Find where the given text appears and provide that cell's center as [X, Y] coordinate. 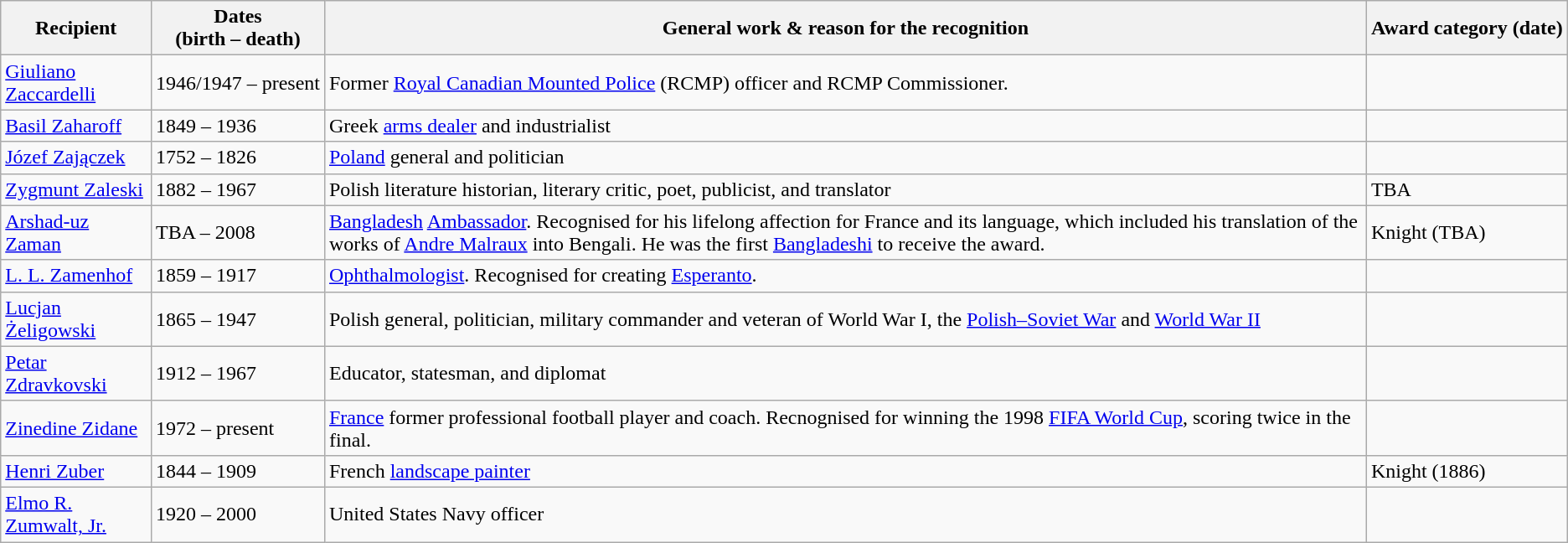
Arshad-uz Zaman [76, 233]
TBA – 2008 [238, 233]
United States Navy officer [845, 515]
1912 – 1967 [238, 374]
Giuliano Zaccardelli [76, 82]
Henri Zuber [76, 471]
Zinedine Zidane [76, 427]
Greek arms dealer and industrialist [845, 126]
Elmo R. Zumwalt, Jr. [76, 515]
1882 – 1967 [238, 189]
1859 – 1917 [238, 276]
1865 – 1947 [238, 318]
L. L. Zamenhof [76, 276]
Dates(birth – death) [238, 28]
Ophthalmologist. Recognised for creating Esperanto. [845, 276]
1972 – present [238, 427]
1946/1947 – present [238, 82]
Polish literature historian, literary critic, poet, publicist, and translator [845, 189]
TBA [1467, 189]
Poland general and politician [845, 158]
Award category (date) [1467, 28]
1752 – 1826 [238, 158]
Educator, statesman, and diplomat [845, 374]
1920 – 2000 [238, 515]
Lucjan Żeligowski [76, 318]
Józef Zajączek [76, 158]
France former professional football player and coach. Recnognised for winning the 1998 FIFA World Cup, scoring twice in the final. [845, 427]
Basil Zaharoff [76, 126]
Polish general, politician, military commander and veteran of World War I, the Polish–Soviet War and World War II [845, 318]
Former Royal Canadian Mounted Police (RCMP) officer and RCMP Commissioner. [845, 82]
Petar Zdravkovski [76, 374]
Knight (TBA) [1467, 233]
Knight (1886) [1467, 471]
1849 – 1936 [238, 126]
French landscape painter [845, 471]
1844 – 1909 [238, 471]
General work & reason for the recognition [845, 28]
Zygmunt Zaleski [76, 189]
Recipient [76, 28]
